Find where the given text appears and provide that cell's center as (x, y) coordinate. 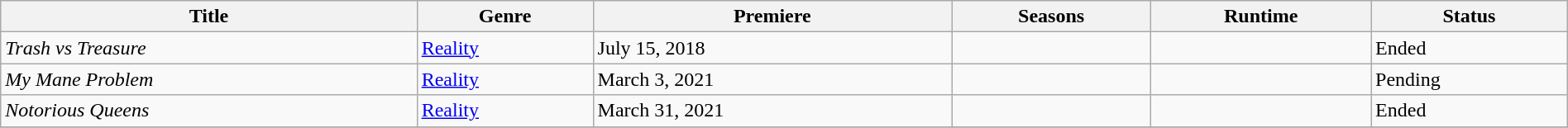
My Mane Problem (208, 79)
Status (1470, 17)
March 3, 2021 (772, 79)
March 31, 2021 (772, 111)
Seasons (1050, 17)
Trash vs Treasure (208, 48)
Title (208, 17)
Genre (504, 17)
July 15, 2018 (772, 48)
Runtime (1261, 17)
Pending (1470, 79)
Premiere (772, 17)
Notorious Queens (208, 111)
